Output the [x, y] coordinate of the center of the cell containing the given text.  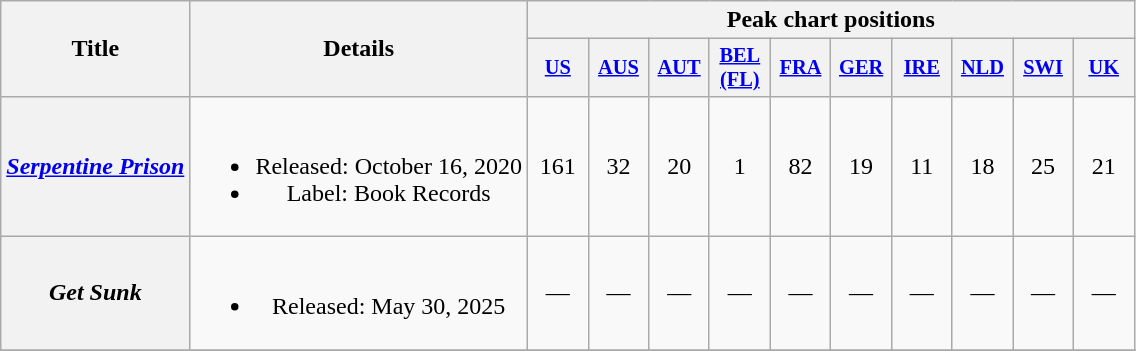
AUS [618, 68]
IRE [922, 68]
32 [618, 166]
18 [982, 166]
25 [1044, 166]
161 [558, 166]
1 [740, 166]
NLD [982, 68]
AUT [680, 68]
21 [1104, 166]
SWI [1044, 68]
Title [96, 49]
20 [680, 166]
Released: October 16, 2020Label: Book Records [359, 166]
US [558, 68]
Details [359, 49]
11 [922, 166]
BEL(FL) [740, 68]
FRA [800, 68]
19 [862, 166]
Serpentine Prison [96, 166]
GER [862, 68]
Get Sunk [96, 294]
UK [1104, 68]
Peak chart positions [832, 20]
82 [800, 166]
Released: May 30, 2025 [359, 294]
